Provide the (x, y) coordinate of the cell's center where the given text is located.  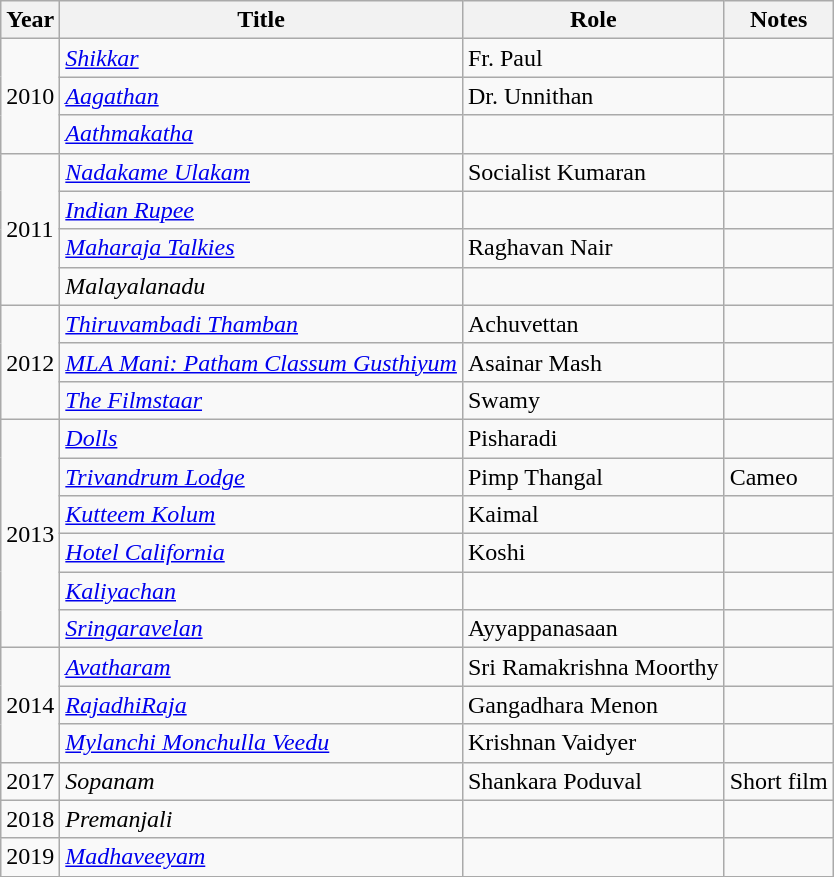
Kutteem Kolum (262, 515)
Sopanam (262, 781)
Raghavan Nair (593, 248)
Ayyappanasaan (593, 629)
Pisharadi (593, 438)
Koshi (593, 553)
MLA Mani: Patham Classum Gusthiyum (262, 362)
Nadakame Ulakam (262, 172)
2018 (30, 819)
The Filmstaar (262, 400)
2012 (30, 362)
Pimp Thangal (593, 477)
Thiruvambadi Thamban (262, 324)
Indian Rupee (262, 210)
2014 (30, 705)
Dr. Unnithan (593, 96)
Aathmakatha (262, 134)
Hotel California (262, 553)
Gangadhara Menon (593, 705)
RajadhiRaja (262, 705)
Role (593, 20)
Krishnan Vaidyer (593, 743)
Fr. Paul (593, 58)
Swamy (593, 400)
Dolls (262, 438)
Aagathan (262, 96)
Kaliyachan (262, 591)
Malayalanadu (262, 286)
Kaimal (593, 515)
2019 (30, 857)
Trivandrum Lodge (262, 477)
2017 (30, 781)
Title (262, 20)
Sri Ramakrishna Moorthy (593, 667)
Cameo (778, 477)
2011 (30, 229)
Shikkar (262, 58)
Avatharam (262, 667)
Maharaja Talkies (262, 248)
Mylanchi Monchulla Veedu (262, 743)
Year (30, 20)
Notes (778, 20)
Sringaravelan (262, 629)
Madhaveeyam (262, 857)
2013 (30, 533)
Short film (778, 781)
Asainar Mash (593, 362)
Shankara Poduval (593, 781)
2010 (30, 96)
Premanjali (262, 819)
Socialist Kumaran (593, 172)
Achuvettan (593, 324)
